From the cell containing the given text, extract its center point as [x, y] coordinate. 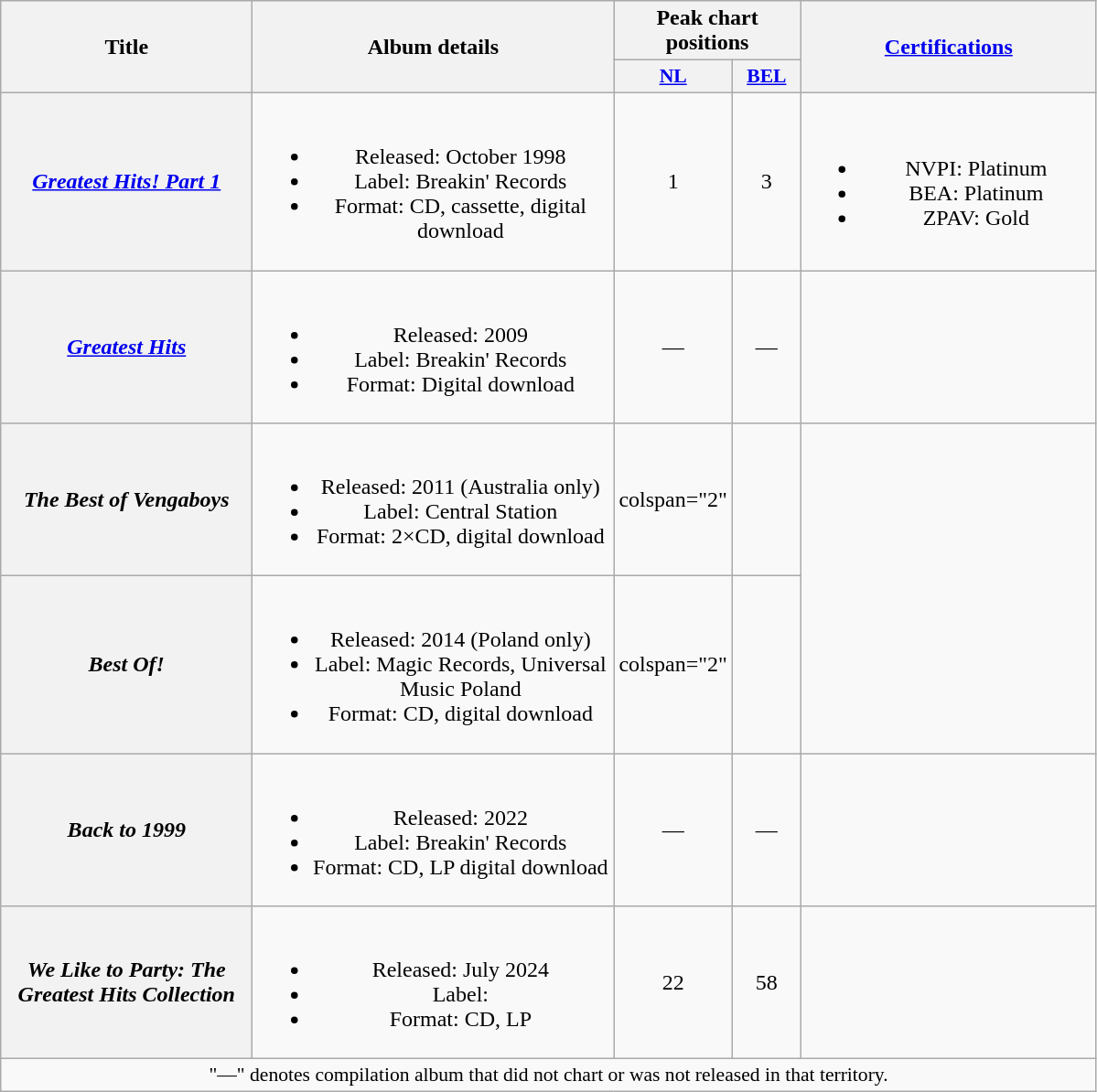
NL [673, 77]
Released: July 2024Label:Format: CD, LP [434, 982]
Peak chart positions [707, 31]
Released: October 1998Label: Breakin' RecordsFormat: CD, cassette, digital download [434, 181]
BEL [767, 77]
Greatest Hits! Part 1 [126, 181]
Released: 2011 (Australia only)Label: Central StationFormat: 2×CD, digital download [434, 499]
Released: 2014 (Poland only)Label: Magic Records, Universal Music PolandFormat: CD, digital download [434, 665]
1 [673, 181]
Released: 2022Label: Breakin' RecordsFormat: CD, LP digital download [434, 830]
3 [767, 181]
Back to 1999 [126, 830]
Released: 2009Label: Breakin' RecordsFormat: Digital download [434, 348]
22 [673, 982]
"—" denotes compilation album that did not chart or was not released in that territory. [549, 1076]
Best Of! [126, 665]
We Like to Party: The Greatest Hits Collection [126, 982]
Title [126, 48]
Certifications [948, 48]
Album details [434, 48]
Greatest Hits [126, 348]
58 [767, 982]
NVPI: PlatinumBEA: PlatinumZPAV: Gold [948, 181]
The Best of Vengaboys [126, 499]
